Output the (x, y) coordinate of the center of the cell containing the given text.  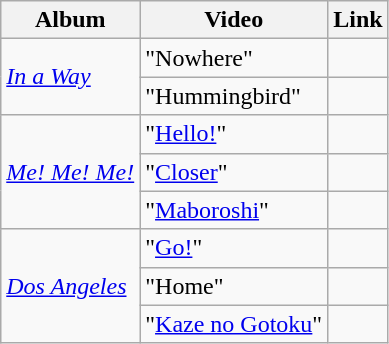
Link (358, 20)
Album (70, 20)
Dos Angeles (70, 286)
"Kaze no Gotoku" (234, 324)
In a Way (70, 77)
"Closer" (234, 172)
"Hello!" (234, 134)
Me! Me! Me! (70, 172)
Video (234, 20)
"Go!" (234, 248)
"Maboroshi" (234, 210)
"Home" (234, 286)
"Hummingbird" (234, 96)
"Nowhere" (234, 58)
